Provide the [X, Y] coordinate of the cell's center where the given text is located.  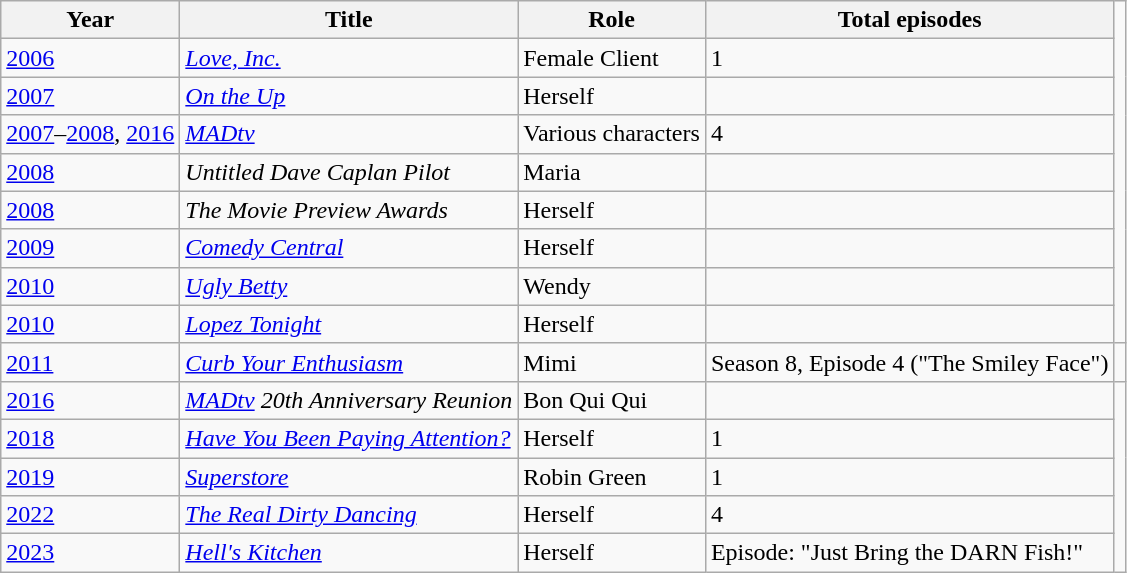
2007–2008, 2016 [90, 134]
2006 [90, 58]
Female Client [612, 58]
Curb Your Enthusiasm [349, 362]
The Movie Preview Awards [349, 210]
Ugly Betty [349, 286]
Wendy [612, 286]
Mimi [612, 362]
Maria [612, 172]
Role [612, 20]
Season 8, Episode 4 ("The Smiley Face") [910, 362]
Have You Been Paying Attention? [349, 438]
2022 [90, 515]
Bon Qui Qui [612, 400]
2023 [90, 553]
Total episodes [910, 20]
2019 [90, 477]
Title [349, 20]
The Real Dirty Dancing [349, 515]
Year [90, 20]
Superstore [349, 477]
Episode: "Just Bring the DARN Fish!" [910, 553]
MADtv [349, 134]
Comedy Central [349, 248]
Robin Green [612, 477]
2007 [90, 96]
2016 [90, 400]
2018 [90, 438]
MADtv 20th Anniversary Reunion [349, 400]
Lopez Tonight [349, 324]
On the Up [349, 96]
Hell's Kitchen [349, 553]
2011 [90, 362]
Untitled Dave Caplan Pilot [349, 172]
Various characters [612, 134]
2009 [90, 248]
Love, Inc. [349, 58]
